Scan for the cell matching the given text and deliver its [X, Y] coordinate at center. 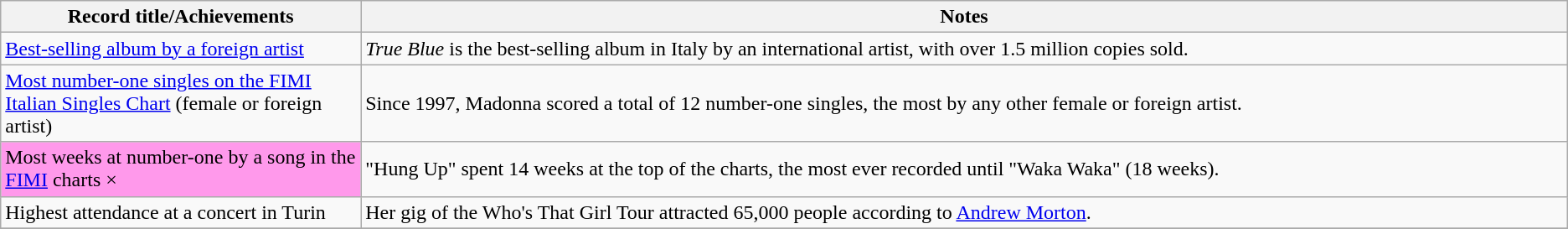
Her gig of the Who's That Girl Tour attracted 65,000 people according to Andrew Morton. [965, 212]
Most number-one singles on the FIMI Italian Singles Chart (female or foreign artist) [181, 103]
Highest attendance at a concert in Turin [181, 212]
Since 1997, Madonna scored a total of 12 number-one singles, the most by any other female or foreign artist. [965, 103]
Best-selling album by a foreign artist [181, 49]
Record title/Achievements [181, 17]
"Hung Up" spent 14 weeks at the top of the charts, the most ever recorded until "Waka Waka" (18 weeks). [965, 169]
Notes [965, 17]
True Blue is the best-selling album in Italy by an international artist, with over 1.5 million copies sold. [965, 49]
Most weeks at number-one by a song in the FIMI charts × [181, 169]
